Provide the (X, Y) coordinate of the cell's center where the given text is located.  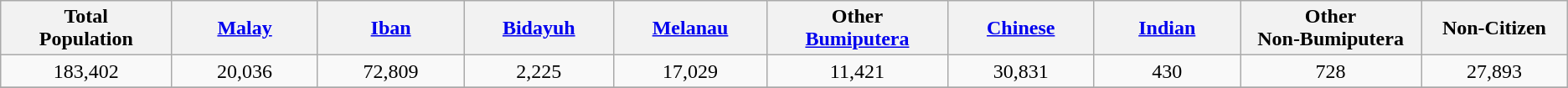
Indian (1168, 28)
2,225 (539, 71)
Bidayuh (539, 28)
72,809 (390, 71)
183,402 (86, 71)
Iban (390, 28)
728 (1330, 71)
20,036 (245, 71)
11,421 (857, 71)
17,029 (690, 71)
430 (1168, 71)
Chinese (1020, 28)
Other Non-Bumiputera (1330, 28)
30,831 (1020, 71)
Melanau (690, 28)
27,893 (1494, 71)
Other Bumiputera (857, 28)
Non-Citizen (1494, 28)
Malay (245, 28)
Total Population (86, 28)
